Locate the cell with the specified text and output its [x, y] center coordinate. 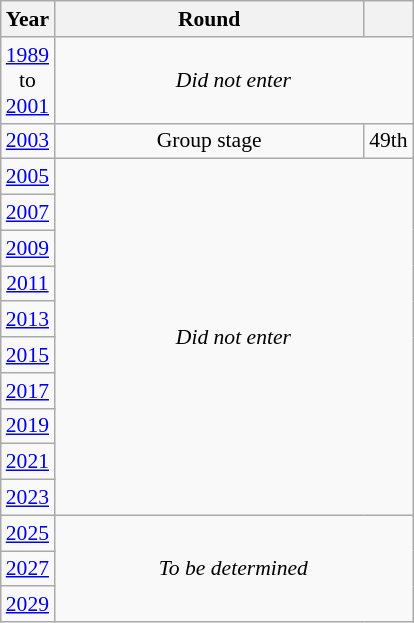
2015 [28, 355]
2023 [28, 498]
2017 [28, 391]
To be determined [234, 568]
2009 [28, 248]
Group stage [209, 141]
2019 [28, 426]
2007 [28, 213]
2011 [28, 284]
Year [28, 19]
1989to2001 [28, 80]
2021 [28, 462]
2025 [28, 533]
2013 [28, 320]
49th [388, 141]
Round [209, 19]
2029 [28, 605]
2027 [28, 569]
2005 [28, 177]
2003 [28, 141]
